Return (x, y) of the center of cell containing provided text 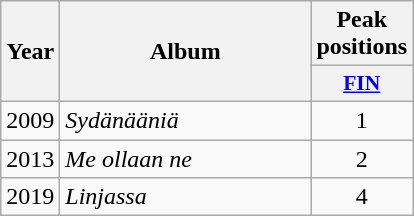
1 (362, 120)
Peak positions (362, 34)
2009 (30, 120)
Album (186, 52)
2019 (30, 197)
2013 (30, 159)
Year (30, 52)
Linjassa (186, 197)
4 (362, 197)
FIN (362, 84)
2 (362, 159)
Me ollaan ne (186, 159)
Sydänääniä (186, 120)
